Identify which cell holds the provided text, then report its [x, y] central coordinate. 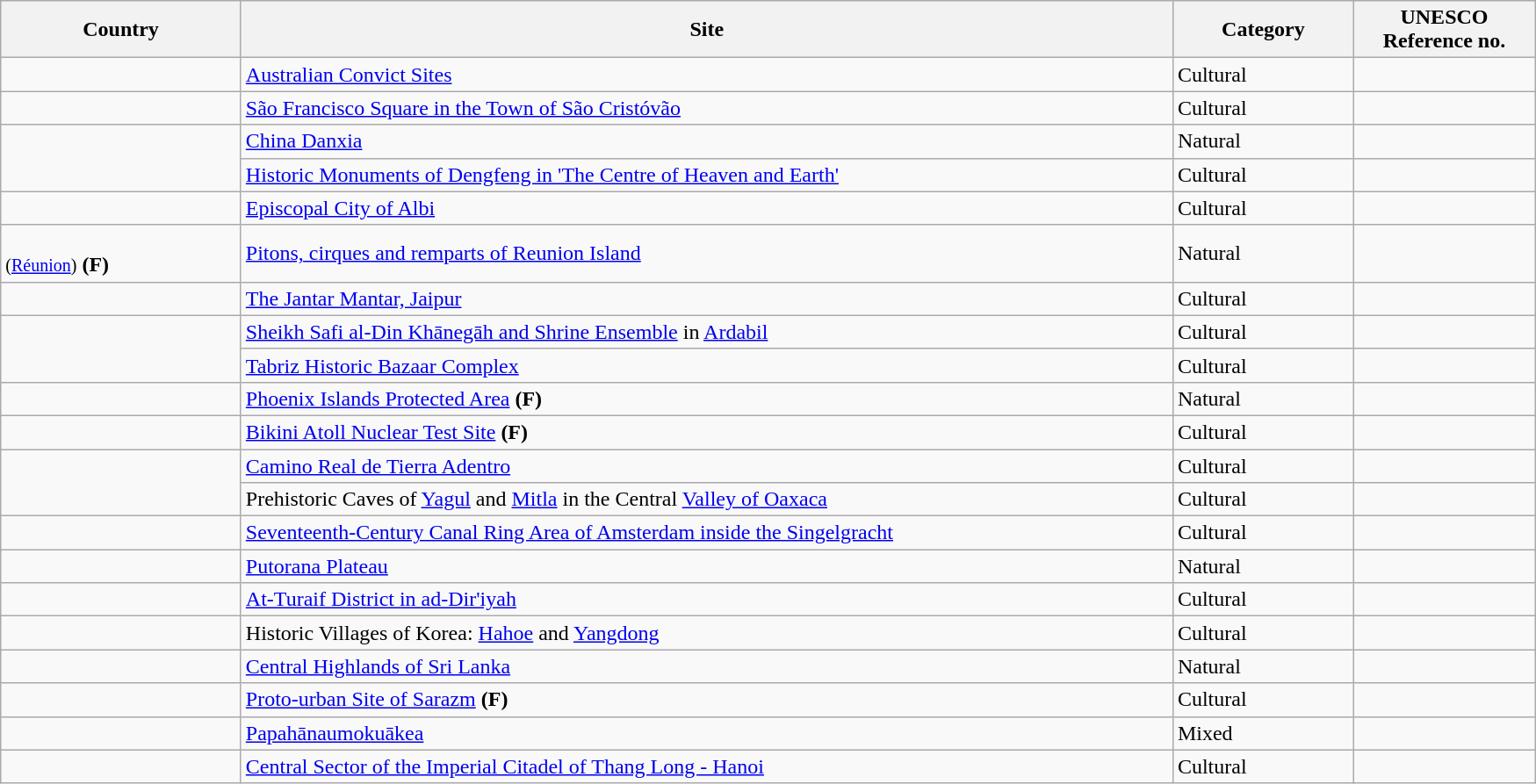
Mixed [1263, 733]
China Danxia [706, 141]
Sheikh Safi al-Din Khānegāh and Shrine Ensemble in Ardabil [706, 332]
Papahānaumokuākea [706, 733]
Episcopal City of Albi [706, 208]
(Réunion) (F) [121, 253]
Central Highlands of Sri Lanka [706, 666]
Country [121, 30]
Bikini Atoll Nuclear Test Site (F) [706, 432]
The Jantar Mantar, Jaipur [706, 298]
Proto-urban Site of Sarazm (F) [706, 700]
Putorana Plateau [706, 566]
Pitons, cirques and remparts of Reunion Island [706, 253]
Central Sector of the Imperial Citadel of Thang Long - Hanoi [706, 766]
Seventeenth-Century Canal Ring Area of Amsterdam inside the Singelgracht [706, 533]
UNESCO Reference no. [1444, 30]
Tabriz Historic Bazaar Complex [706, 365]
Australian Convict Sites [706, 75]
At-Turaif District in ad-Dir'iyah [706, 600]
Historic Villages of Korea: Hahoe and Yangdong [706, 633]
Camino Real de Tierra Adentro [706, 466]
Site [706, 30]
Prehistoric Caves of Yagul and Mitla in the Central Valley of Oaxaca [706, 500]
Category [1263, 30]
Historic Monuments of Dengfeng in 'The Centre of Heaven and Earth' [706, 175]
São Francisco Square in the Town of São Cristóvão [706, 108]
Phoenix Islands Protected Area (F) [706, 399]
